Search for the cell housing the specified text and yield its (X, Y) center coordinate. 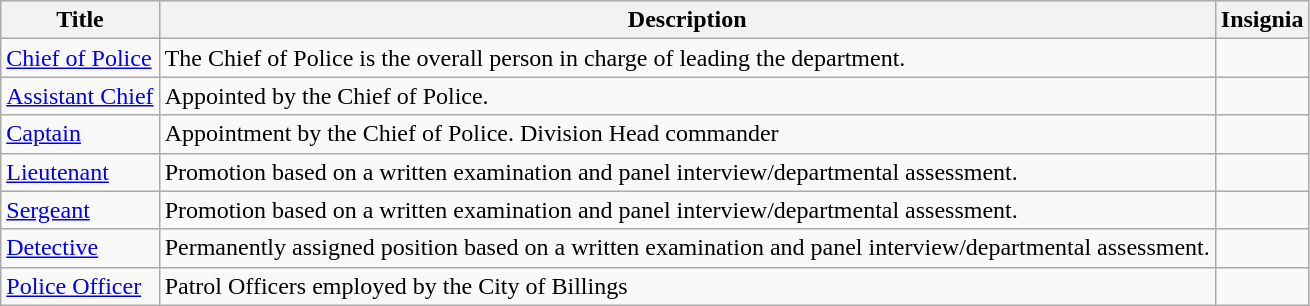
Appointed by the Chief of Police. (687, 96)
Title (80, 20)
Lieutenant (80, 172)
Captain (80, 134)
Patrol Officers employed by the City of Billings (687, 286)
Permanently assigned position based on a written examination and panel interview/departmental assessment. (687, 248)
Sergeant (80, 210)
Detective (80, 248)
Assistant Chief (80, 96)
The Chief of Police is the overall person in charge of leading the department. (687, 58)
Chief of Police (80, 58)
Police Officer (80, 286)
Appointment by the Chief of Police. Division Head commander (687, 134)
Insignia (1262, 20)
Description (687, 20)
